Extract the [X, Y] coordinate from the center of the cell holding the provided text.  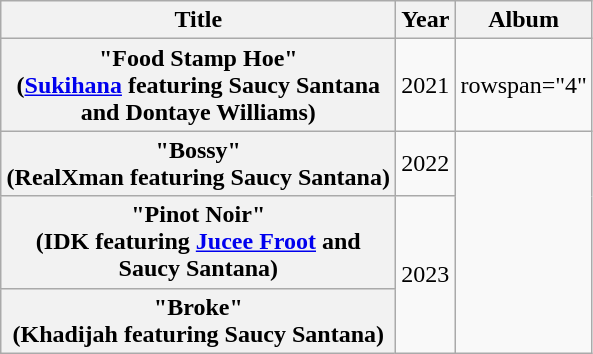
2022 [426, 164]
"Food Stamp Hoe"(Sukihana featuring Saucy Santana and Dontaye Williams) [198, 85]
Album [524, 20]
Title [198, 20]
"Pinot Noir"(IDK featuring Jucee Froot and Saucy Santana) [198, 242]
"Bossy"(RealXman featuring Saucy Santana) [198, 164]
"Broke"(Khadijah featuring Saucy Santana) [198, 320]
Year [426, 20]
2021 [426, 85]
rowspan="4" [524, 85]
2023 [426, 274]
